Determine the (x, y) coordinate at the center of the cell enclosing the given text.  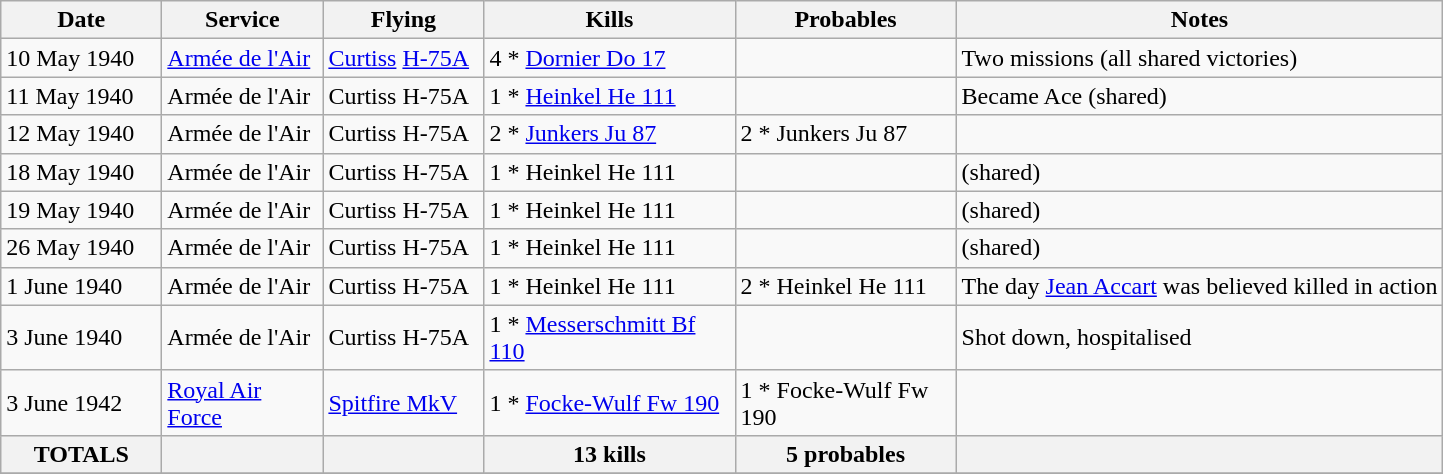
3 June 1942 (82, 402)
Service (242, 20)
Notes (1200, 20)
Shot down, hospitalised (1200, 338)
12 May 1940 (82, 134)
Two missions (all shared victories) (1200, 58)
Spitfire MkV (404, 402)
1 * Messerschmitt Bf 110 (610, 338)
4 * Dornier Do 17 (610, 58)
The day Jean Accart was believed killed in action (1200, 286)
10 May 1940 (82, 58)
13 kills (610, 454)
5 probables (846, 454)
19 May 1940 (82, 210)
18 May 1940 (82, 172)
Royal Air Force (242, 402)
Kills (610, 20)
1 June 1940 (82, 286)
Date (82, 20)
11 May 1940 (82, 96)
26 May 1940 (82, 248)
2 * Heinkel He 111 (846, 286)
3 June 1940 (82, 338)
TOTALS (82, 454)
Became Ace (shared) (1200, 96)
Flying (404, 20)
Probables (846, 20)
